Find where the given text appears and provide that cell's center as (X, Y) coordinate. 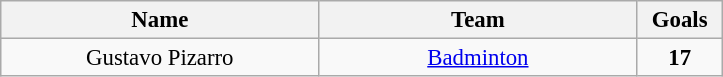
Gustavo Pizarro (160, 58)
Badminton (478, 58)
Goals (680, 20)
Team (478, 20)
17 (680, 58)
Name (160, 20)
